Capture the cell that displays the provided text and extract its (x, y) central coordinate. 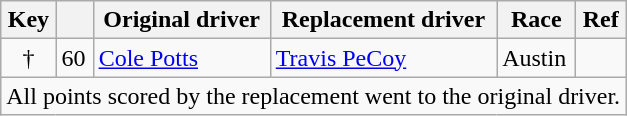
Race (536, 20)
Austin (536, 58)
† (28, 58)
Travis PeCoy (383, 58)
All points scored by the replacement went to the original driver. (314, 96)
Key (28, 20)
Replacement driver (383, 20)
Ref (601, 20)
60 (74, 58)
Original driver (182, 20)
Cole Potts (182, 58)
